Locate the cell with the specified text and output its (X, Y) center coordinate. 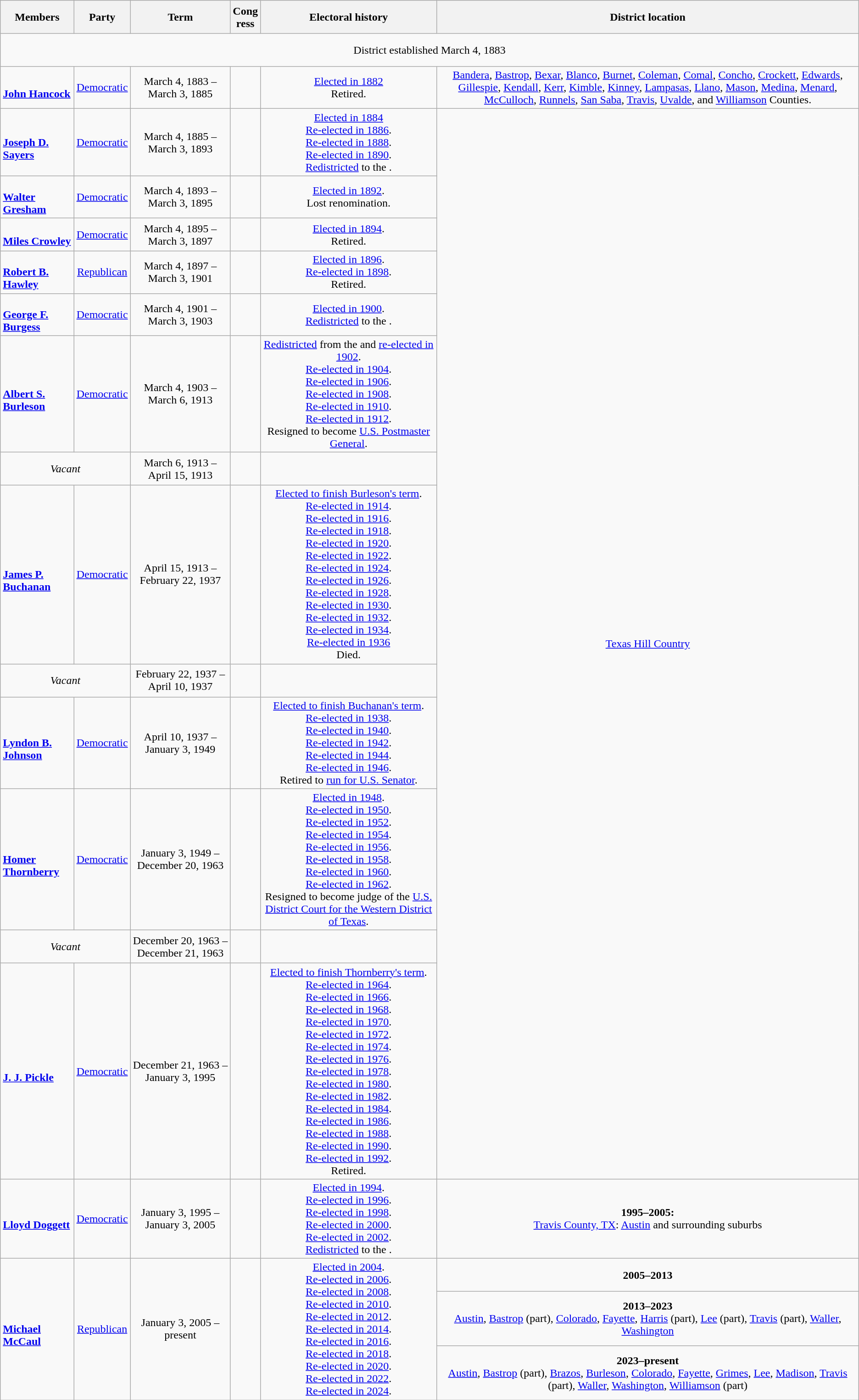
Members (37, 17)
John Hancock (37, 88)
Walter Gresham (37, 197)
Term (180, 17)
Elected in 1882Retired. (349, 88)
April 15, 1913 –February 22, 1937 (180, 575)
Electoral history (349, 17)
District location (648, 17)
Elected in 1900.Redistricted to the . (349, 314)
March 4, 1893 –March 3, 1895 (180, 197)
Albert S. Burleson (37, 394)
Elected in 1884Re-elected in 1886.Re-elected in 1888.Re-elected in 1890.Redistricted to the . (349, 142)
District established March 4, 1883 (429, 50)
Congress (245, 17)
Michael McCaul (37, 1329)
James P. Buchanan (37, 575)
December 20, 1963 –December 21, 1963 (180, 946)
Elected in 1994.Re-elected in 1996.Re-elected in 1998.Re-elected in 2000.Re-elected in 2002.Redistricted to the . (349, 1218)
January 3, 1949 –December 20, 1963 (180, 859)
April 10, 1937 –January 3, 1949 (180, 743)
March 4, 1897 –March 3, 1901 (180, 272)
January 3, 1995 –January 3, 2005 (180, 1218)
Homer Thornberry (37, 859)
February 22, 1937 –April 10, 1937 (180, 680)
March 4, 1883 –March 3, 1885 (180, 88)
Miles Crowley (37, 235)
Elected in 1894.Retired. (349, 235)
2013–2023Austin, Bastrop (part), Colorado, Fayette, Harris (part), Lee (part), Travis (part), Waller, Washington (648, 1318)
Elected in 1896.Re-elected in 1898.Retired. (349, 272)
March 4, 1885 –March 3, 1893 (180, 142)
1995–2005:Travis County, TX: Austin and surrounding suburbs (648, 1218)
March 6, 1913 –April 15, 1913 (180, 469)
2023–presentAustin, Bastrop (part), Brazos, Burleson, Colorado, Fayette, Grimes, Lee, Madison, Travis (part), Waller, Washington, Williamson (part) (648, 1372)
Elected in 1892.Lost renomination. (349, 197)
Lyndon B. Johnson (37, 743)
March 4, 1901 –March 3, 1903 (180, 314)
March 4, 1895 –March 3, 1897 (180, 235)
George F. Burgess (37, 314)
2005–2013 (648, 1275)
March 4, 1903 –March 6, 1913 (180, 394)
Lloyd Doggett (37, 1218)
Texas Hill Country (648, 644)
Robert B. Hawley (37, 272)
January 3, 2005 –present (180, 1329)
December 21, 1963 –January 3, 1995 (180, 1071)
Joseph D. Sayers (37, 142)
Party (102, 17)
J. J. Pickle (37, 1071)
